Return (x, y) of the center of cell containing provided text 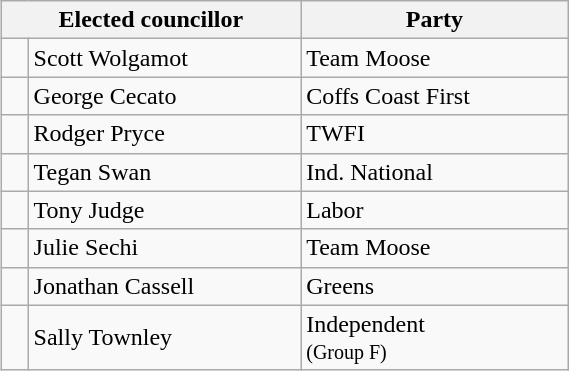
Labor (435, 210)
Tony Judge (164, 210)
Independent (Group F) (435, 338)
Julie Sechi (164, 248)
Party (435, 20)
Rodger Pryce (164, 134)
TWFI (435, 134)
Elected councillor (151, 20)
Sally Townley (164, 338)
Coffs Coast First (435, 96)
Tegan Swan (164, 172)
George Cecato (164, 96)
Scott Wolgamot (164, 58)
Ind. National (435, 172)
Jonathan Cassell (164, 286)
Greens (435, 286)
